Return the (x, y) coordinate for the center point of the cell that contains the specified text.  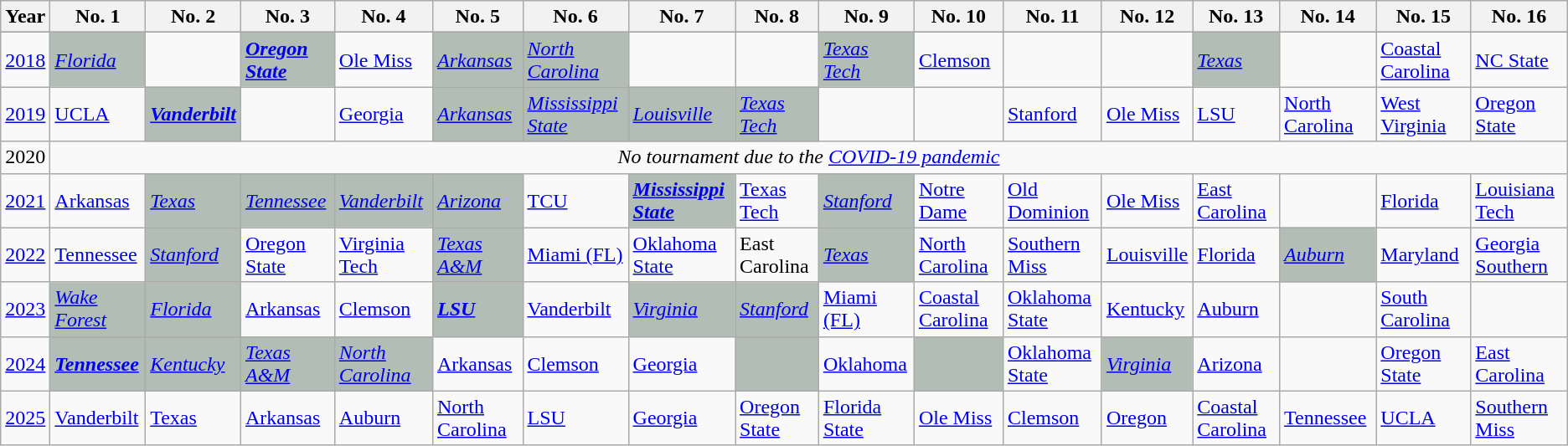
NC State (1519, 60)
No tournament due to the COVID-19 pandemic (809, 157)
No. 14 (1328, 17)
No. 1 (98, 17)
Maryland (1424, 254)
Florida State (866, 418)
No. 11 (1052, 17)
Wake Forest (98, 310)
Louisiana Tech (1519, 201)
2024 (25, 363)
2023 (25, 310)
No. 8 (777, 17)
No. 4 (384, 17)
Oklahoma (866, 363)
No. 6 (575, 17)
South Carolina (1424, 310)
No. 13 (1236, 17)
2020 (25, 157)
Notre Dame (958, 201)
No. 7 (682, 17)
No. 15 (1424, 17)
2022 (25, 254)
Year (25, 17)
Georgia Southern (1519, 254)
Oregon (1147, 418)
No. 2 (193, 17)
2025 (25, 418)
No. 12 (1147, 17)
2019 (25, 114)
2018 (25, 60)
No. 10 (958, 17)
Old Dominion (1052, 201)
No. 5 (477, 17)
TCU (575, 201)
Virginia Tech (384, 254)
No. 3 (287, 17)
2021 (25, 201)
No. 9 (866, 17)
West Virginia (1424, 114)
No. 16 (1519, 17)
